Pinpoint the cell where the given text exists, returning its (X, Y) midpoint coordinate. 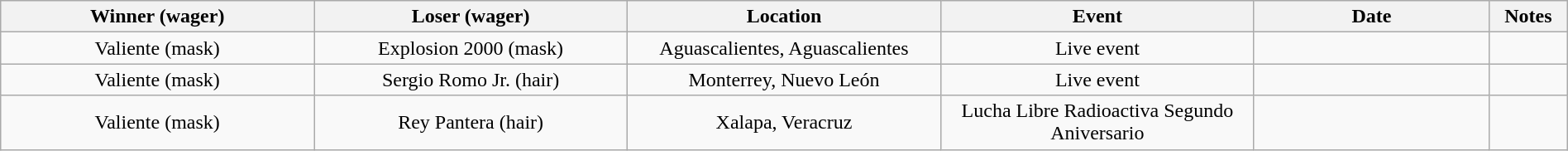
Winner (wager) (157, 17)
Location (784, 17)
Aguascalientes, Aguascalientes (784, 48)
Explosion 2000 (mask) (471, 48)
Rey Pantera (hair) (471, 123)
Sergio Romo Jr. (hair) (471, 80)
Date (1371, 17)
Xalapa, Veracruz (784, 123)
Notes (1528, 17)
Event (1097, 17)
Monterrey, Nuevo León (784, 80)
Lucha Libre Radioactiva Segundo Aniversario (1097, 123)
Loser (wager) (471, 17)
